For the text-containing cell, return its midpoint in (X, Y) coordinate format. 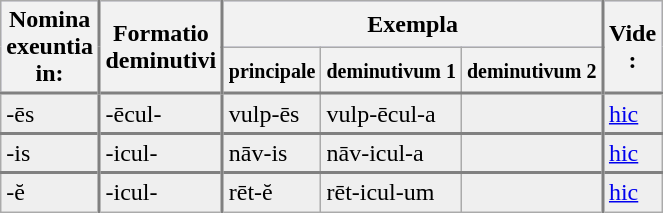
-is (50, 153)
Nomina exeuntia in: (50, 48)
-ĕ (50, 192)
rēt-icul-um (391, 192)
rēt-ĕ (271, 192)
Exempla (412, 24)
Formatio deminutivi (160, 48)
nāv-icul-a (391, 153)
-ēs (50, 114)
deminutivum 1 (391, 70)
principale (271, 70)
-ēcul- (160, 114)
Vide : (632, 48)
nāv-is (271, 153)
vulp-ēcul-a (391, 114)
vulp-ēs (271, 114)
deminutivum 2 (532, 70)
